Output the (X, Y) coordinate of the center of the cell containing the given text.  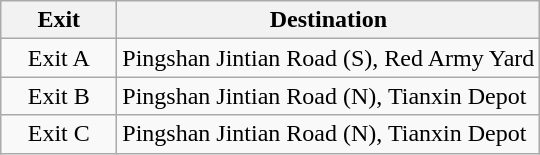
Exit B (59, 96)
Destination (328, 20)
Pingshan Jintian Road (S), Red Army Yard (328, 58)
Exit (59, 20)
Exit A (59, 58)
Exit C (59, 134)
